Locate the cell with the specified text and output its (X, Y) center coordinate. 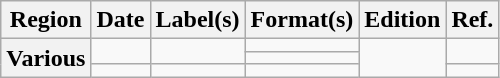
Format(s) (302, 20)
Region (46, 20)
Various (46, 58)
Date (120, 20)
Edition (402, 20)
Ref. (472, 20)
Label(s) (198, 20)
